Provide the (X, Y) coordinate of the cell's center where the given text is located.  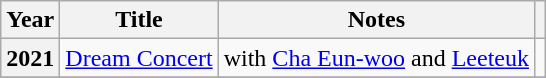
2021 (30, 58)
Notes (376, 20)
Year (30, 20)
Title (139, 20)
with Cha Eun-woo and Leeteuk (376, 58)
Dream Concert (139, 58)
